Capture the cell that displays the provided text and extract its (X, Y) central coordinate. 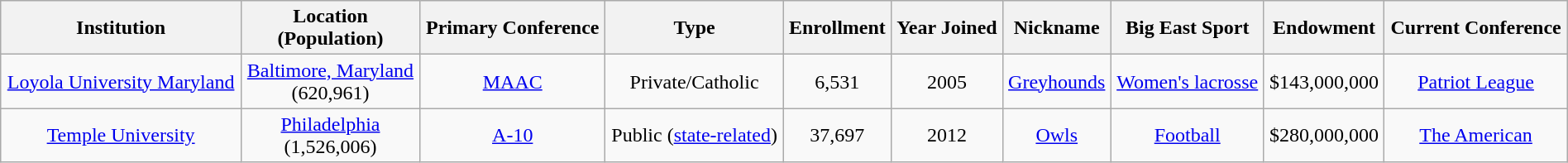
Endowment (1324, 28)
Baltimore, Maryland(620,961) (330, 81)
Women's lacrosse (1188, 81)
Loyola University Maryland (121, 81)
Public (state-related) (695, 136)
$280,000,000 (1324, 136)
Type (695, 28)
$143,000,000 (1324, 81)
Patriot League (1475, 81)
The American (1475, 136)
Institution (121, 28)
A-10 (513, 136)
Year Joined (946, 28)
2012 (946, 136)
Big East Sport (1188, 28)
Nickname (1057, 28)
MAAC (513, 81)
Greyhounds (1057, 81)
Primary Conference (513, 28)
Location(Population) (330, 28)
2005 (946, 81)
Current Conference (1475, 28)
Owls (1057, 136)
6,531 (837, 81)
Philadelphia(1,526,006) (330, 136)
37,697 (837, 136)
Enrollment (837, 28)
Temple University (121, 136)
Private/Catholic (695, 81)
Football (1188, 136)
